For the text-containing cell, return its midpoint in (X, Y) coordinate format. 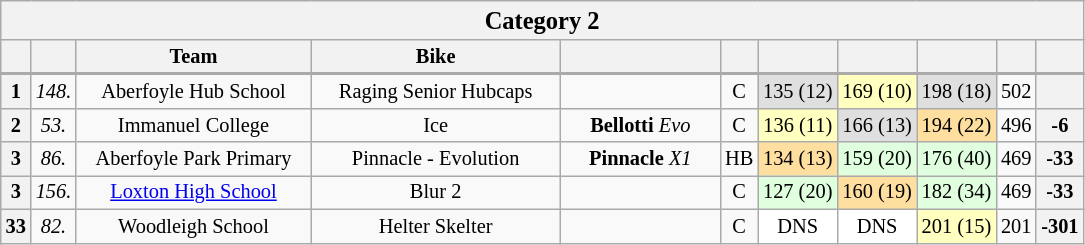
148. (54, 91)
169 (10) (876, 91)
198 (18) (956, 91)
201 (15) (956, 226)
53. (54, 125)
496 (1016, 125)
Category 2 (542, 20)
Blur 2 (436, 192)
Aberfoyle Hub School (194, 91)
Helter Skelter (436, 226)
159 (20) (876, 159)
135 (12) (798, 91)
502 (1016, 91)
Ice (436, 125)
160 (19) (876, 192)
86. (54, 159)
Raging Senior Hubcaps (436, 91)
1 (16, 91)
166 (13) (876, 125)
82. (54, 226)
134 (13) (798, 159)
Loxton High School (194, 192)
176 (40) (956, 159)
156. (54, 192)
201 (1016, 226)
Bellotti Evo (640, 125)
Woodleigh School (194, 226)
136 (11) (798, 125)
182 (34) (956, 192)
127 (20) (798, 192)
Pinnacle X1 (640, 159)
HB (739, 159)
Bike (436, 57)
Aberfoyle Park Primary (194, 159)
Pinnacle - Evolution (436, 159)
33 (16, 226)
Team (194, 57)
-301 (1060, 226)
2 (16, 125)
-6 (1060, 125)
194 (22) (956, 125)
Immanuel College (194, 125)
